Capture the cell that displays the provided text and extract its (x, y) central coordinate. 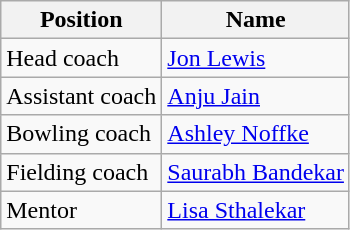
Bowling coach (82, 134)
Name (256, 20)
Saurabh Bandekar (256, 172)
Fielding coach (82, 172)
Position (82, 20)
Assistant coach (82, 96)
Jon Lewis (256, 58)
Lisa Sthalekar (256, 210)
Head coach (82, 58)
Anju Jain (256, 96)
Mentor (82, 210)
Ashley Noffke (256, 134)
